Return [x, y] of the center of cell containing provided text 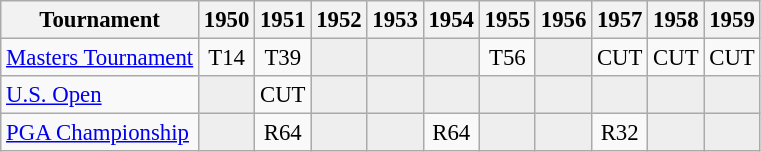
1950 [227, 20]
1958 [676, 20]
U.S. Open [100, 95]
T56 [507, 58]
R32 [620, 133]
1954 [451, 20]
1957 [620, 20]
1952 [339, 20]
1959 [732, 20]
1953 [395, 20]
1951 [283, 20]
PGA Championship [100, 133]
T14 [227, 58]
Masters Tournament [100, 58]
T39 [283, 58]
1956 [563, 20]
1955 [507, 20]
Tournament [100, 20]
